Return the [X, Y] coordinate for the center point of the cell that contains the specified text.  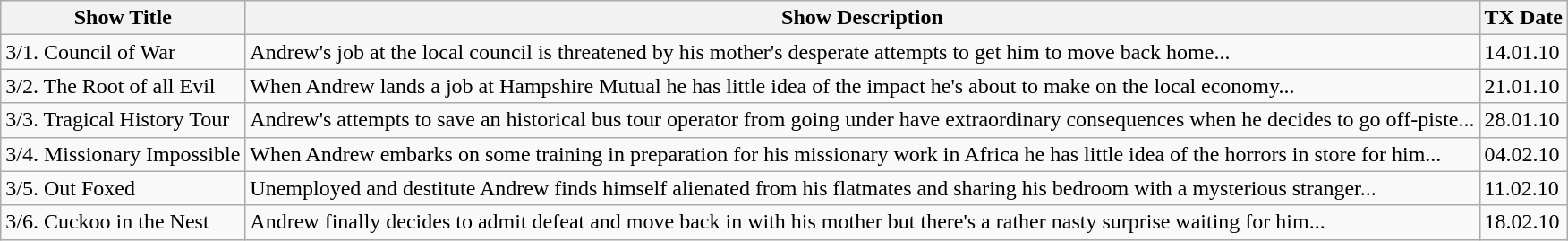
28.01.10 [1523, 120]
04.02.10 [1523, 154]
3/5. Out Foxed [124, 188]
TX Date [1523, 18]
3/1. Council of War [124, 52]
11.02.10 [1523, 188]
Show Description [863, 18]
21.01.10 [1523, 86]
14.01.10 [1523, 52]
Show Title [124, 18]
Unemployed and destitute Andrew finds himself alienated from his flatmates and sharing his bedroom with a mysterious stranger... [863, 188]
3/4. Missionary Impossible [124, 154]
Andrew finally decides to admit defeat and move back in with his mother but there's a rather nasty surprise waiting for him... [863, 222]
3/2. The Root of all Evil [124, 86]
Andrew's job at the local council is threatened by his mother's desperate attempts to get him to move back home... [863, 52]
18.02.10 [1523, 222]
When Andrew lands a job at Hampshire Mutual he has little idea of the impact he's about to make on the local economy... [863, 86]
3/3. Tragical History Tour [124, 120]
When Andrew embarks on some training in preparation for his missionary work in Africa he has little idea of the horrors in store for him... [863, 154]
Andrew's attempts to save an historical bus tour operator from going under have extraordinary consequences when he decides to go off-piste... [863, 120]
3/6. Cuckoo in the Nest [124, 222]
